Provide the [x, y] coordinate of the cell's center where the given text is located.  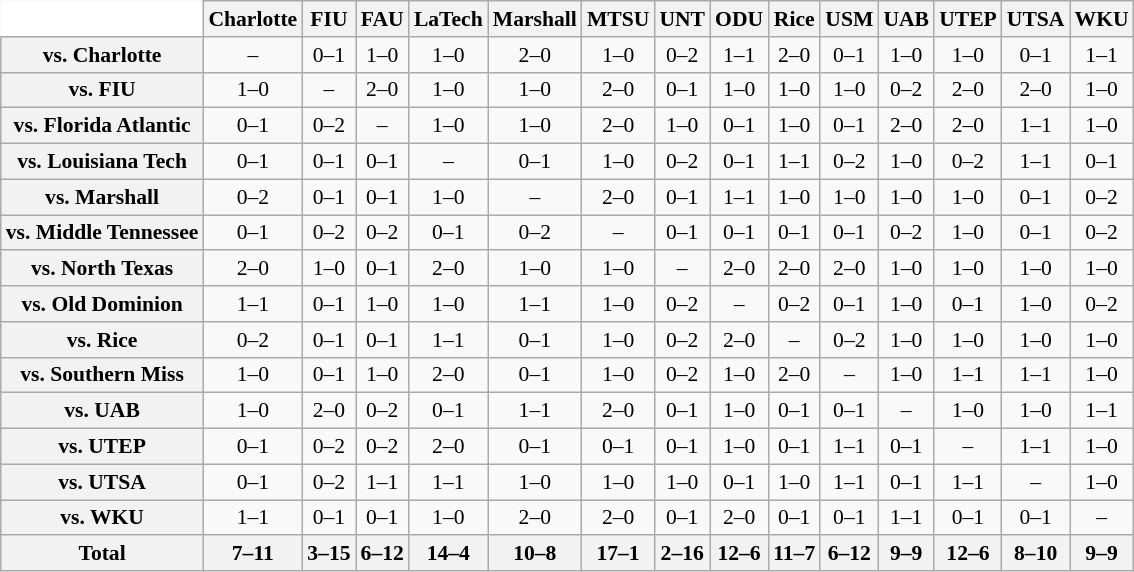
vs. FIU [102, 90]
UAB [906, 19]
vs. Old Dominion [102, 304]
vs. Florida Atlantic [102, 126]
LaTech [448, 19]
UTSA [1036, 19]
14–4 [448, 554]
8–10 [1036, 554]
10–8 [535, 554]
vs. Rice [102, 340]
WKU [1102, 19]
FAU [382, 19]
vs. North Texas [102, 269]
vs. WKU [102, 518]
vs. UAB [102, 411]
Rice [794, 19]
MTSU [618, 19]
Marshall [535, 19]
vs. Marshall [102, 197]
Charlotte [252, 19]
7–11 [252, 554]
vs. Charlotte [102, 55]
ODU [739, 19]
USM [849, 19]
vs. Louisiana Tech [102, 162]
FIU [328, 19]
vs. Southern Miss [102, 375]
3–15 [328, 554]
vs. Middle Tennessee [102, 233]
2–16 [682, 554]
11–7 [794, 554]
vs. UTEP [102, 447]
Total [102, 554]
UTEP [968, 19]
17–1 [618, 554]
vs. UTSA [102, 482]
UNT [682, 19]
